Return the (x, y) coordinate for the center point of the cell that contains the specified text.  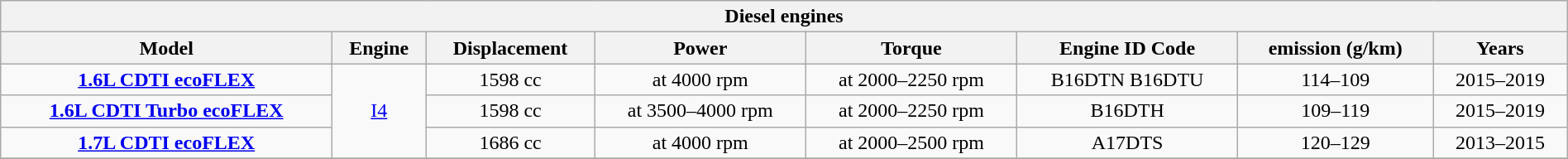
1.6L CDTI Turbo ecoFLEX (167, 111)
1.7L CDTI ecoFLEX (167, 142)
2013–2015 (1500, 142)
at 2000–2500 rpm (911, 142)
1.6L CDTI ecoFLEX (167, 79)
A17DTS (1128, 142)
at 3500–4000 rpm (700, 111)
109–119 (1336, 111)
Engine ID Code (1128, 48)
emission (g/km) (1336, 48)
Engine (379, 48)
114–109 (1336, 79)
Model (167, 48)
B16DTH (1128, 111)
Years (1500, 48)
B16DTN B16DTU (1128, 79)
I4 (379, 111)
Power (700, 48)
Displacement (510, 48)
1686 cc (510, 142)
Diesel engines (784, 17)
Torque (911, 48)
120–129 (1336, 142)
